From the cell containing the given text, extract its center point as [X, Y] coordinate. 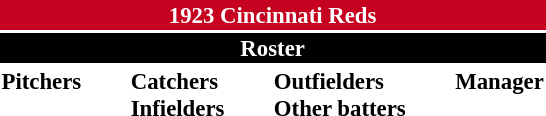
1923 Cincinnati Reds [272, 15]
Roster [272, 48]
